Capture the cell that displays the provided text and extract its [X, Y] central coordinate. 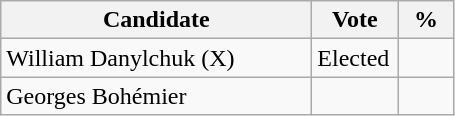
Candidate [156, 20]
Georges Bohémier [156, 96]
Vote [355, 20]
Elected [355, 58]
% [426, 20]
William Danylchuk (X) [156, 58]
